For the text-containing cell, return its midpoint in (X, Y) coordinate format. 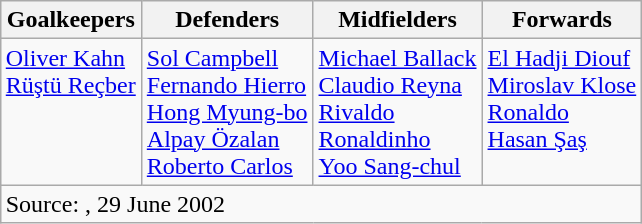
Source: , 29 June 2002 (321, 204)
Sol Campbell Fernando Hierro Hong Myung-bo Alpay Özalan Roberto Carlos (227, 112)
Oliver Kahn Rüştü Reçber (70, 112)
Midfielders (398, 20)
Forwards (562, 20)
Michael Ballack Claudio Reyna Rivaldo Ronaldinho Yoo Sang-chul (398, 112)
Goalkeepers (70, 20)
Defenders (227, 20)
El Hadji Diouf Miroslav Klose Ronaldo Hasan Şaş (562, 112)
